Return the (x, y) coordinate for the center point of the cell that contains the specified text.  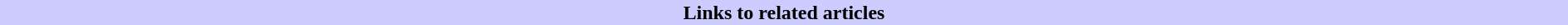
Links to related articles (784, 12)
